Search for the cell housing the specified text and yield its [x, y] center coordinate. 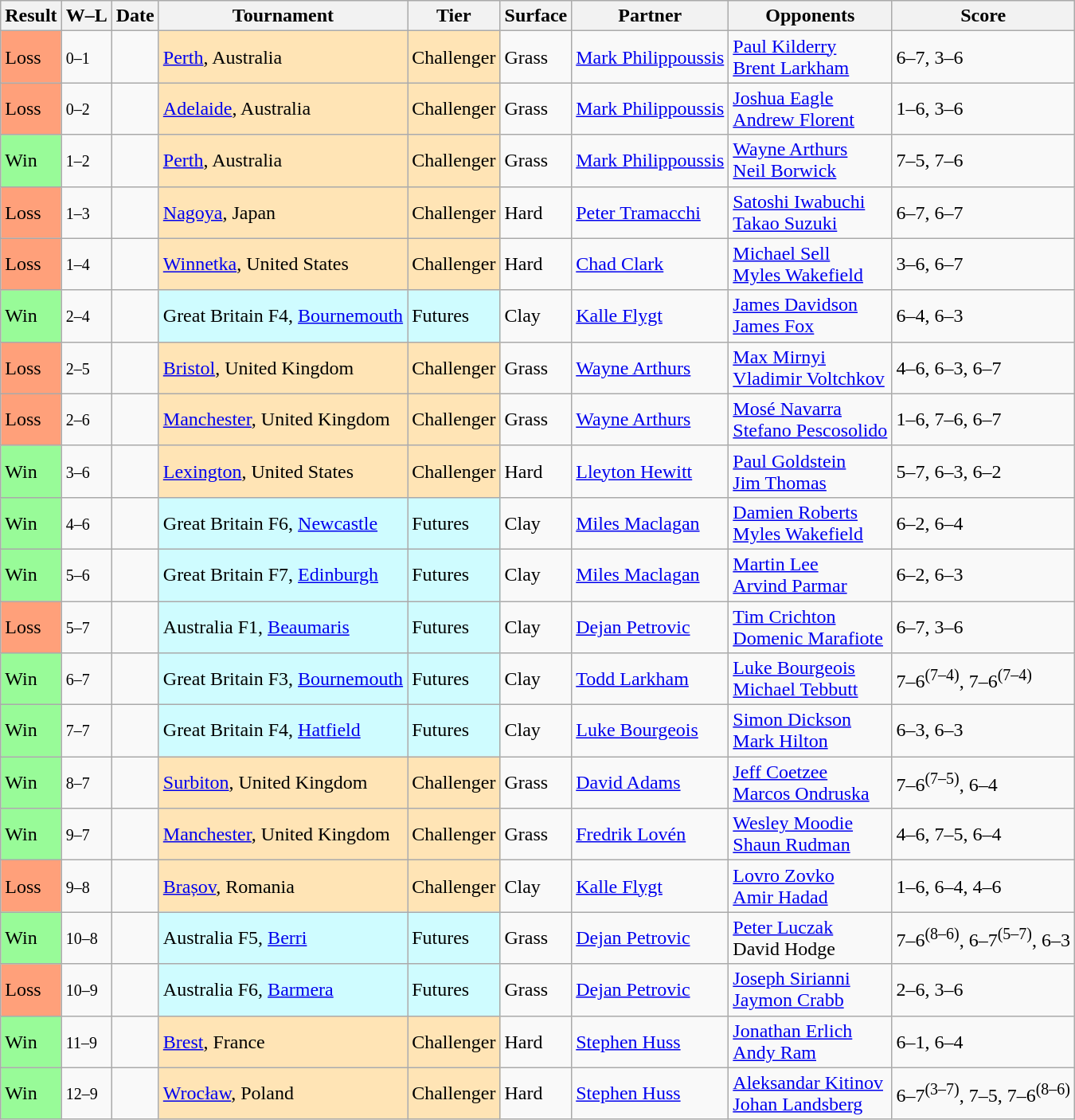
Wrocław, Poland [283, 1093]
2–4 [86, 315]
6–3, 6–3 [983, 731]
5–7, 6–3, 6–2 [983, 472]
0–1 [86, 57]
Lovro Zovko Amir Hadad [811, 886]
Jonathan Erlich Andy Ram [811, 1042]
5–7 [86, 626]
Todd Larkham [650, 679]
Joseph Sirianni Jaymon Crabb [811, 989]
1–2 [86, 161]
7–7 [86, 731]
10–9 [86, 989]
Partner [650, 16]
4–6, 7–5, 6–4 [983, 835]
12–9 [86, 1093]
Martin Lee Arvind Parmar [811, 575]
Winnetka, United States [283, 264]
6–7(3–7), 7–5, 7–6(8–6) [983, 1093]
Simon Dickson Mark Hilton [811, 731]
Bristol, United Kingdom [283, 368]
7–5, 7–6 [983, 161]
9–8 [86, 886]
Michael Sell Myles Wakefield [811, 264]
Australia F5, Berri [283, 938]
4–6, 6–3, 6–7 [983, 368]
Surbiton, United Kingdom [283, 782]
Lexington, United States [283, 472]
2–6, 3–6 [983, 989]
11–9 [86, 1042]
7–6(7–5), 6–4 [983, 782]
0–2 [86, 108]
6–7 [86, 679]
Brașov, Romania [283, 886]
3–6 [86, 472]
Great Britain F7, Edinburgh [283, 575]
2–5 [86, 368]
Peter Luczak David Hodge [811, 938]
Australia F6, Barmera [283, 989]
7–6(7–4), 7–6(7–4) [983, 679]
Great Britain F4, Bournemouth [283, 315]
Lleyton Hewitt [650, 472]
Score [983, 16]
Brest, France [283, 1042]
5–6 [86, 575]
1–6, 3–6 [983, 108]
1–6, 7–6, 6–7 [983, 419]
Adelaide, Australia [283, 108]
Wesley Moodie Shaun Rudman [811, 835]
Tim Crichton Domenic Marafiote [811, 626]
Satoshi Iwabuchi Takao Suzuki [811, 212]
6–2, 6–3 [983, 575]
Paul Goldstein Jim Thomas [811, 472]
W–L [86, 16]
Tournament [283, 16]
Luke Bourgeois Michael Tebbutt [811, 679]
1–3 [86, 212]
2–6 [86, 419]
Australia F1, Beaumaris [283, 626]
Result [31, 16]
8–7 [86, 782]
Fredrik Lovén [650, 835]
Mosé Navarra Stefano Pescosolido [811, 419]
Aleksandar Kitinov Johan Landsberg [811, 1093]
Date [135, 16]
Max Mirnyi Vladimir Voltchkov [811, 368]
Surface [536, 16]
Damien Roberts Myles Wakefield [811, 523]
Luke Bourgeois [650, 731]
Great Britain F4, Hatfield [283, 731]
Jeff Coetzee Marcos Ondruska [811, 782]
4–6 [86, 523]
James Davidson James Fox [811, 315]
David Adams [650, 782]
Opponents [811, 16]
6–4, 6–3 [983, 315]
3–6, 6–7 [983, 264]
Chad Clark [650, 264]
7–6(8–6), 6–7(5–7), 6–3 [983, 938]
6–2, 6–4 [983, 523]
Tier [454, 16]
Great Britain F3, Bournemouth [283, 679]
1–6, 6–4, 4–6 [983, 886]
Great Britain F6, Newcastle [283, 523]
10–8 [86, 938]
Paul Kilderry Brent Larkham [811, 57]
Joshua Eagle Andrew Florent [811, 108]
9–7 [86, 835]
Nagoya, Japan [283, 212]
Wayne Arthurs Neil Borwick [811, 161]
1–4 [86, 264]
6–7, 6–7 [983, 212]
6–1, 6–4 [983, 1042]
Peter Tramacchi [650, 212]
